From the cell containing the given text, extract its center point as (X, Y) coordinate. 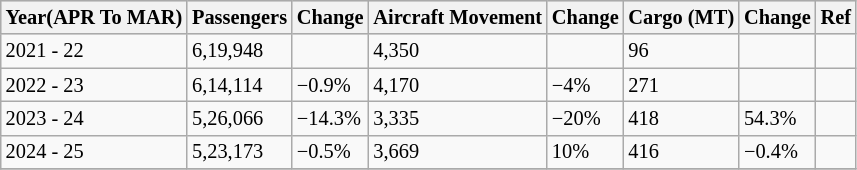
2021 - 22 (94, 51)
96 (682, 51)
3,335 (458, 118)
−0.9% (330, 85)
5,26,066 (240, 118)
4,350 (458, 51)
Ref (836, 17)
−0.5% (330, 152)
−14.3% (330, 118)
6,19,948 (240, 51)
2024 - 25 (94, 152)
Aircraft Movement (458, 17)
Passengers (240, 17)
−20% (586, 118)
6,14,114 (240, 85)
Year(APR To MAR) (94, 17)
54.3% (778, 118)
418 (682, 118)
271 (682, 85)
10% (586, 152)
416 (682, 152)
4,170 (458, 85)
5,23,173 (240, 152)
2022 - 23 (94, 85)
Cargo (MT) (682, 17)
−4% (586, 85)
−0.4% (778, 152)
2023 - 24 (94, 118)
3,669 (458, 152)
